From the cell containing the given text, extract its center point as [X, Y] coordinate. 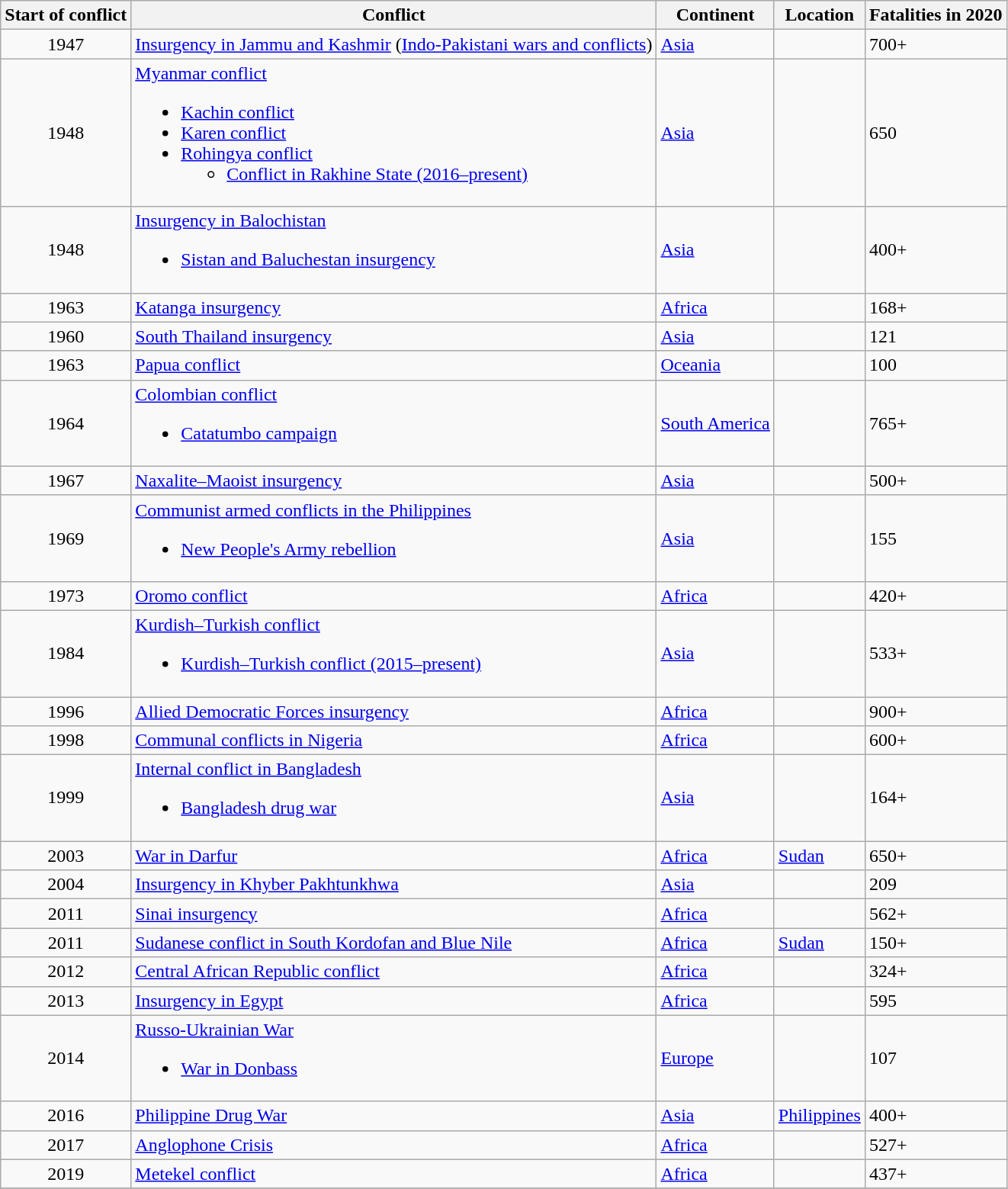
1999 [66, 798]
Europe [715, 1059]
155 [936, 538]
437+ [936, 1174]
107 [936, 1059]
Allied Democratic Forces insurgency [393, 712]
164+ [936, 798]
Fatalities in 2020 [936, 15]
168+ [936, 307]
1967 [66, 480]
Kurdish–Turkish conflictKurdish–Turkish conflict (2015–present) [393, 653]
562+ [936, 914]
Insurgency in Jammu and Kashmir (Indo-Pakistani wars and conflicts) [393, 44]
South Thailand insurgency [393, 336]
Philippine Drug War [393, 1116]
1996 [66, 712]
Continent [715, 15]
Anglophone Crisis [393, 1145]
Oceania [715, 365]
324+ [936, 972]
2013 [66, 1001]
2004 [66, 885]
700+ [936, 44]
Insurgency in Khyber Pakhtunkhwa [393, 885]
527+ [936, 1145]
2017 [66, 1145]
Russo-Ukrainian WarWar in Donbass [393, 1059]
1969 [66, 538]
100 [936, 365]
650+ [936, 856]
War in Darfur [393, 856]
Papua conflict [393, 365]
1960 [66, 336]
South America [715, 423]
1947 [66, 44]
Insurgency in Egypt [393, 1001]
209 [936, 885]
650 [936, 133]
Sinai insurgency [393, 914]
Central African Republic conflict [393, 972]
150+ [936, 943]
533+ [936, 653]
1984 [66, 653]
Location [819, 15]
2019 [66, 1174]
Naxalite–Maoist insurgency [393, 480]
2012 [66, 972]
Metekel conflict [393, 1174]
Communal conflicts in Nigeria [393, 741]
Katanga insurgency [393, 307]
2016 [66, 1116]
Sudanese conflict in South Kordofan and Blue Nile [393, 943]
Philippines [819, 1116]
Colombian conflictCatatumbo campaign [393, 423]
420+ [936, 596]
Insurgency in BalochistanSistan and Baluchestan insurgency [393, 250]
600+ [936, 741]
121 [936, 336]
Internal conflict in BangladeshBangladesh drug war [393, 798]
2003 [66, 856]
1964 [66, 423]
Start of conflict [66, 15]
765+ [936, 423]
595 [936, 1001]
900+ [936, 712]
1998 [66, 741]
Oromo conflict [393, 596]
500+ [936, 480]
Communist armed conflicts in the PhilippinesNew People's Army rebellion [393, 538]
Myanmar conflictKachin conflictKaren conflictRohingya conflictConflict in Rakhine State (2016–present) [393, 133]
Conflict [393, 15]
1973 [66, 596]
2014 [66, 1059]
